Locate the cell with the specified text and output its (x, y) center coordinate. 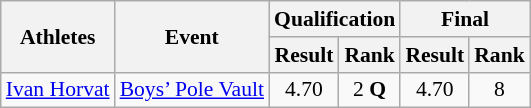
Ivan Horvat (58, 90)
Final (464, 19)
Athletes (58, 36)
Boys’ Pole Vault (192, 90)
8 (500, 90)
2 Q (370, 90)
Event (192, 36)
Qualification (334, 19)
